Provide the [x, y] coordinate of the cell's center where the given text is located.  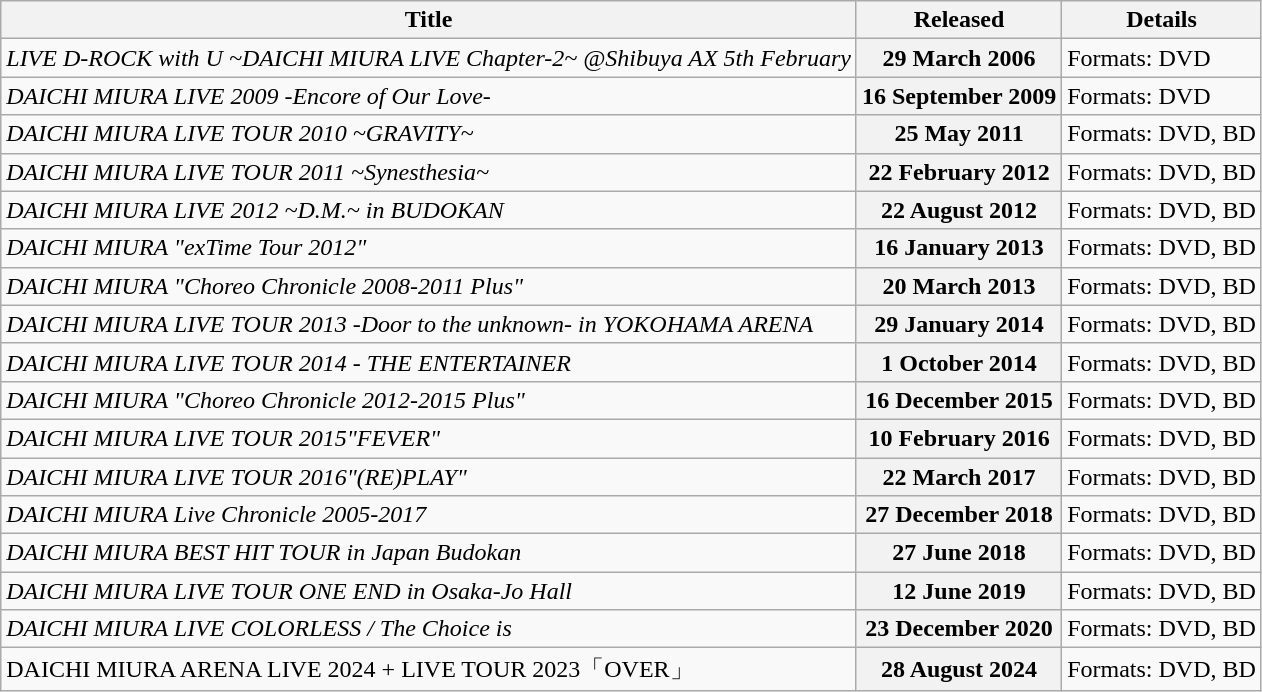
DAICHI MIURA LIVE TOUR 2011 ~Synesthesia~ [429, 172]
25 May 2011 [958, 134]
DAICHI MIURA "Choreo Chronicle 2012-2015 Plus" [429, 400]
22 August 2012 [958, 210]
27 June 2018 [958, 553]
1 October 2014 [958, 362]
DAICHI MIURA "Choreo Chronicle 2008-2011 Plus" [429, 286]
DAICHI MIURA LIVE TOUR 2015"FEVER" [429, 438]
DAICHI MIURA LIVE TOUR 2016"(RE)PLAY" [429, 477]
22 February 2012 [958, 172]
DAICHI MIURA LIVE TOUR ONE END in Osaka-Jo Hall [429, 591]
DAICHI MIURA LIVE 2009 -Encore of Our Love- [429, 96]
Title [429, 20]
28 August 2024 [958, 670]
10 February 2016 [958, 438]
DAICHI MIURA "exTime Tour 2012" [429, 248]
16 January 2013 [958, 248]
Released [958, 20]
16 September 2009 [958, 96]
DAICHI MIURA LIVE TOUR 2014 - THE ENTERTAINER [429, 362]
DAICHI MIURA LIVE COLORLESS / The Choice is [429, 629]
LIVE D-ROCK with U ~DAICHI MIURA LIVE Chapter-2~ @Shibuya AX 5th February [429, 58]
DAICHI MIURA BEST HIT TOUR in Japan Budokan [429, 553]
DAICHI MIURA LIVE TOUR 2010 ~GRAVITY~ [429, 134]
DAICHI MIURA LIVE TOUR 2013 -Door to the unknown- in YOKOHAMA ARENA [429, 324]
DAICHI MIURA LIVE 2012 ~D.M.~ in BUDOKAN [429, 210]
Details [1162, 20]
29 March 2006 [958, 58]
29 January 2014 [958, 324]
22 March 2017 [958, 477]
23 December 2020 [958, 629]
12 June 2019 [958, 591]
DAICHI MIURA Live Chronicle 2005-2017 [429, 515]
16 December 2015 [958, 400]
27 December 2018 [958, 515]
DAICHI MIURA ARENA LIVE 2024 + LIVE TOUR 2023「OVER」 [429, 670]
20 March 2013 [958, 286]
